Output the [X, Y] coordinate of the center of the cell containing the given text.  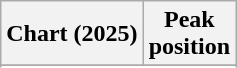
Peakposition [189, 34]
Chart (2025) [72, 34]
